Extract the [x, y] coordinate from the center of the cell holding the provided text.  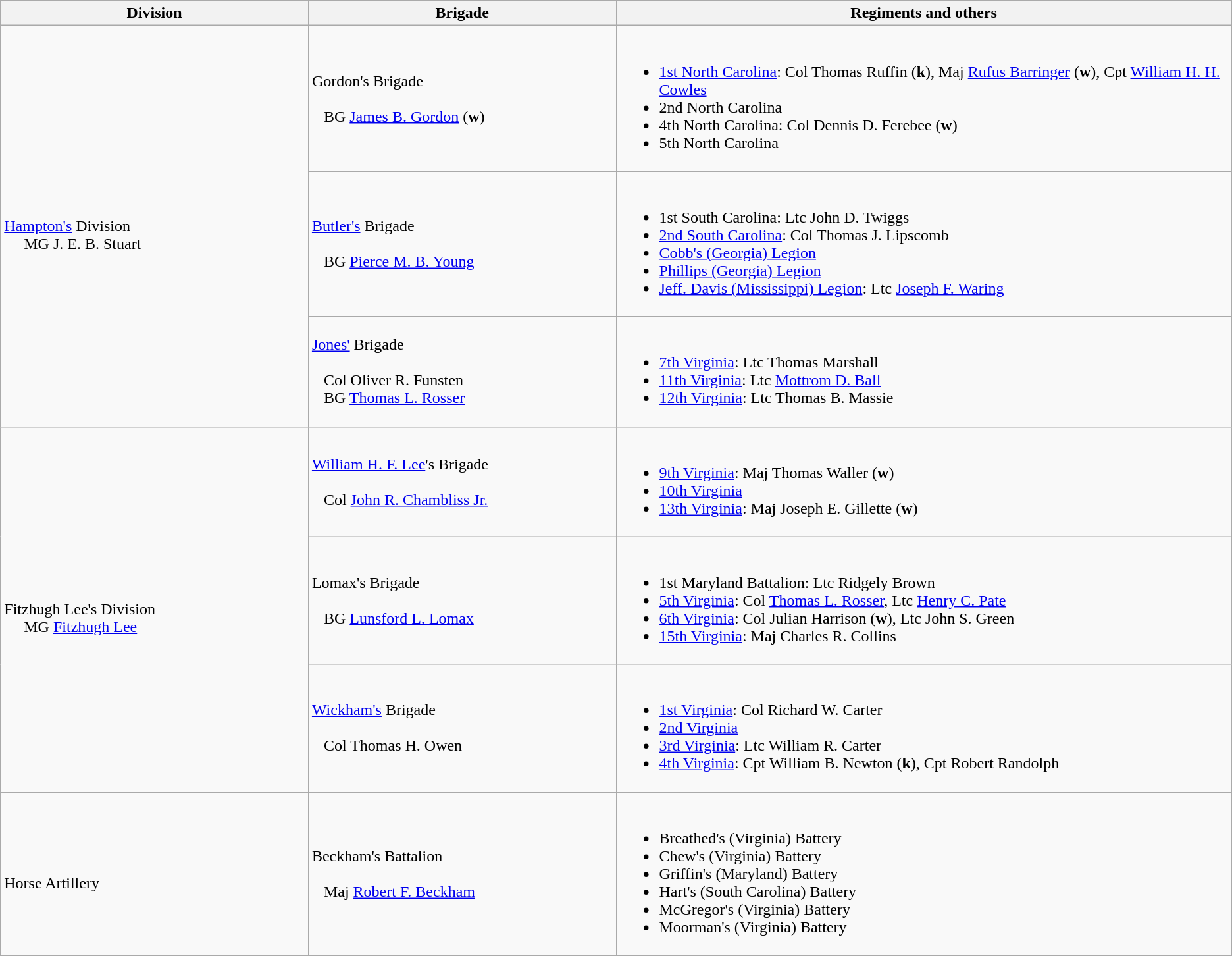
7th Virginia: Ltc Thomas Marshall11th Virginia: Ltc Mottrom D. Ball12th Virginia: Ltc Thomas B. Massie [924, 371]
1st Virginia: Col Richard W. Carter2nd Virginia3rd Virginia: Ltc William R. Carter4th Virginia: Cpt William B. Newton (k), Cpt Robert Randolph [924, 728]
Regiments and others [924, 13]
Horse Artillery [155, 874]
William H. F. Lee's Brigade Col John R. Chambliss Jr. [462, 482]
Fitzhugh Lee's Division MG Fitzhugh Lee [155, 610]
Lomax's Brigade BG Lunsford L. Lomax [462, 600]
Wickham's Brigade Col Thomas H. Owen [462, 728]
Butler's Brigade BG Pierce M. B. Young [462, 244]
Brigade [462, 13]
Gordon's Brigade BG James B. Gordon (w) [462, 99]
Jones' Brigade Col Oliver R. Funsten BG Thomas L. Rosser [462, 371]
9th Virginia: Maj Thomas Waller (w)10th Virginia13th Virginia: Maj Joseph E. Gillette (w) [924, 482]
Hampton's Division MG J. E. B. Stuart [155, 226]
Beckham's Battalion Maj Robert F. Beckham [462, 874]
Division [155, 13]
